Identify which cell holds the provided text, then report its (X, Y) central coordinate. 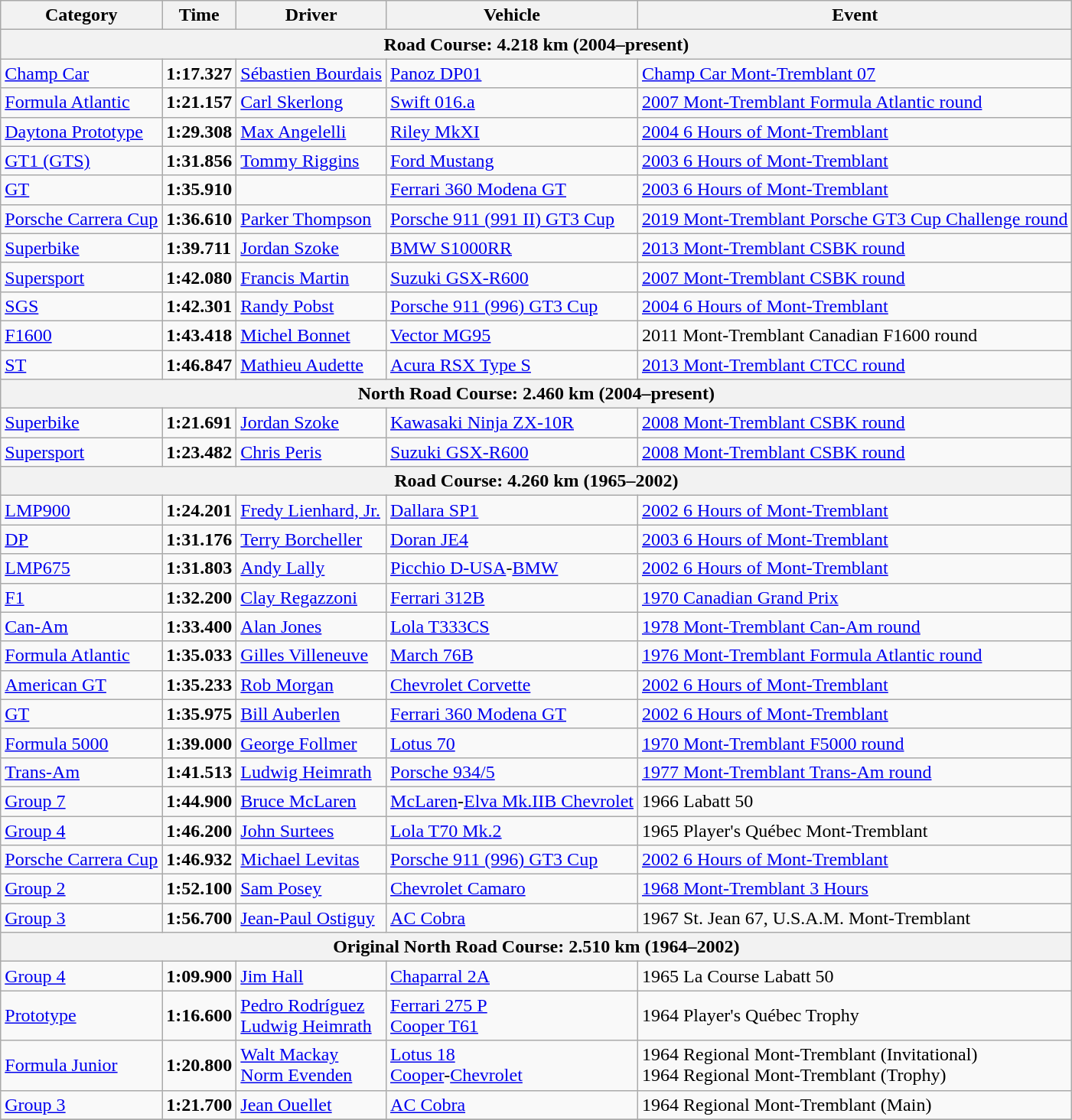
George Follmer (311, 743)
2019 Mont-Tremblant Porsche GT3 Cup Challenge round (854, 219)
Doran JE4 (513, 539)
Ludwig Heimrath (311, 772)
1977 Mont-Tremblant Trans-Am round (854, 772)
1:23.482 (199, 452)
1:35.033 (199, 656)
Dallara SP1 (513, 510)
Vehicle (513, 15)
Driver (311, 15)
F1600 (81, 335)
Riley MkXI (513, 132)
1:31.176 (199, 539)
Porsche 934/5 (513, 772)
Group 7 (81, 801)
1:21.691 (199, 423)
Walt MackayNorm Evenden (311, 1065)
1:35.910 (199, 190)
2013 Mont-Tremblant CTCC round (854, 365)
1:20.800 (199, 1065)
1:09.900 (199, 976)
1:31.803 (199, 568)
Mathieu Audette (311, 365)
Sam Posey (311, 889)
Ferrari 275 PCooper T61 (513, 1016)
1:46.847 (199, 365)
LMP900 (81, 510)
1:41.513 (199, 772)
1:17.327 (199, 73)
Pedro RodríguezLudwig Heimrath (311, 1016)
1967 St. Jean 67, U.S.A.M. Mont-Tremblant (854, 918)
1:21.157 (199, 103)
Michael Levitas (311, 860)
BMW S1000RR (513, 248)
2007 Mont-Tremblant CSBK round (854, 277)
1:39.000 (199, 743)
Road Course: 4.218 km (2004–present) (536, 44)
Ferrari 312B (513, 597)
1:21.700 (199, 1105)
ST (81, 365)
Lotus 18Cooper-Chevrolet (513, 1065)
1:33.400 (199, 627)
1:16.600 (199, 1016)
1970 Canadian Grand Prix (854, 597)
Max Angelelli (311, 132)
Bruce McLaren (311, 801)
Jean-Paul Ostiguy (311, 918)
Chris Peris (311, 452)
1:46.200 (199, 830)
Event (854, 15)
2011 Mont-Tremblant Canadian F1600 round (854, 335)
1965 Player's Québec Mont-Tremblant (854, 830)
Lotus 70 (513, 743)
1976 Mont-Tremblant Formula Atlantic round (854, 656)
Daytona Prototype (81, 132)
1:35.233 (199, 685)
Fredy Lienhard, Jr. (311, 510)
Kawasaki Ninja ZX-10R (513, 423)
Trans-Am (81, 772)
Road Course: 4.260 km (1965–2002) (536, 481)
1:44.900 (199, 801)
Terry Borcheller (311, 539)
John Surtees (311, 830)
1:32.200 (199, 597)
1:43.418 (199, 335)
Acura RSX Type S (513, 365)
1964 Player's Québec Trophy (854, 1016)
McLaren-Elva Mk.IIB Chevrolet (513, 801)
North Road Course: 2.460 km (2004–present) (536, 394)
1:46.932 (199, 860)
1:42.080 (199, 277)
1964 Regional Mont-Tremblant (Main) (854, 1105)
Alan Jones (311, 627)
Picchio D-USA-BMW (513, 568)
Formula Junior (81, 1065)
2013 Mont-Tremblant CSBK round (854, 248)
Champ Car (81, 73)
1:36.610 (199, 219)
Bill Auberlen (311, 714)
1968 Mont-Tremblant 3 Hours (854, 889)
1966 Labatt 50 (854, 801)
1:35.975 (199, 714)
GT1 (GTS) (81, 161)
Sébastien Bourdais (311, 73)
Porsche 911 (991 II) GT3 Cup (513, 219)
Time (199, 15)
1964 Regional Mont-Tremblant (Invitational)1964 Regional Mont-Tremblant (Trophy) (854, 1065)
Category (81, 15)
Gilles Villeneuve (311, 656)
2007 Mont-Tremblant Formula Atlantic round (854, 103)
Group 2 (81, 889)
Original North Road Course: 2.510 km (1964–2002) (536, 947)
Randy Pobst (311, 306)
Chaparral 2A (513, 976)
1:56.700 (199, 918)
Swift 016.a (513, 103)
1970 Mont-Tremblant F5000 round (854, 743)
March 76B (513, 656)
1:39.711 (199, 248)
Jean Ouellet (311, 1105)
Chevrolet Camaro (513, 889)
Lola T333CS (513, 627)
Carl Skerlong (311, 103)
1:29.308 (199, 132)
Champ Car Mont-Tremblant 07 (854, 73)
1965 La Course Labatt 50 (854, 976)
Chevrolet Corvette (513, 685)
Prototype (81, 1016)
Andy Lally (311, 568)
1:24.201 (199, 510)
Parker Thompson (311, 219)
Ford Mustang (513, 161)
Jim Hall (311, 976)
Rob Morgan (311, 685)
Clay Regazzoni (311, 597)
Lola T70 Mk.2 (513, 830)
Francis Martin (311, 277)
Can-Am (81, 627)
Michel Bonnet (311, 335)
1978 Mont-Tremblant Can-Am round (854, 627)
DP (81, 539)
1:42.301 (199, 306)
SGS (81, 306)
Tommy Riggins (311, 161)
LMP675 (81, 568)
F1 (81, 597)
1:52.100 (199, 889)
1:31.856 (199, 161)
Panoz DP01 (513, 73)
American GT (81, 685)
Formula 5000 (81, 743)
Vector MG95 (513, 335)
